Capture the cell that displays the provided text and extract its [x, y] central coordinate. 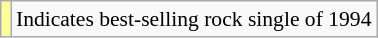
Indicates best-selling rock single of 1994 [194, 19]
